Find where the given text appears and provide that cell's center as [X, Y] coordinate. 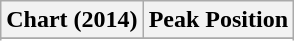
Peak Position [218, 20]
Chart (2014) [72, 20]
